Find where the given text appears and provide that cell's center as [x, y] coordinate. 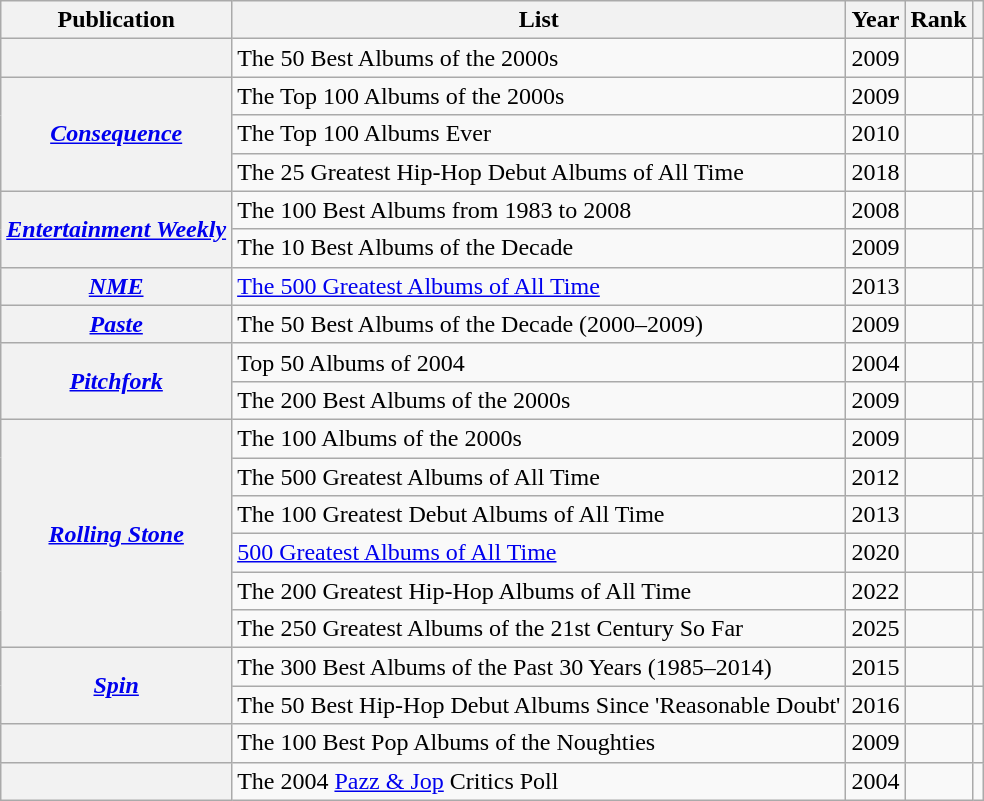
2008 [876, 210]
Consequence [116, 134]
List [539, 20]
Pitchfork [116, 381]
Rolling Stone [116, 533]
Spin [116, 686]
2016 [876, 705]
Paste [116, 324]
The 10 Best Albums of the Decade [539, 248]
The 50 Best Albums of the Decade (2000–2009) [539, 324]
The 50 Best Albums of the 2000s [539, 58]
The 250 Greatest Albums of the 21st Century So Far [539, 629]
Entertainment Weekly [116, 229]
2012 [876, 477]
The Top 100 Albums Ever [539, 134]
2015 [876, 667]
Top 50 Albums of 2004 [539, 362]
The 200 Best Albums of the 2000s [539, 400]
The 2004 Pazz & Jop Critics Poll [539, 781]
Publication [116, 20]
The 200 Greatest Hip-Hop Albums of All Time [539, 591]
The 300 Best Albums of the Past 30 Years (1985–2014) [539, 667]
2025 [876, 629]
NME [116, 286]
The 100 Best Pop Albums of the Noughties [539, 743]
The 100 Best Albums from 1983 to 2008 [539, 210]
The Top 100 Albums of the 2000s [539, 96]
Rank [938, 20]
The 25 Greatest Hip-Hop Debut Albums of All Time [539, 172]
2010 [876, 134]
2018 [876, 172]
The 100 Albums of the 2000s [539, 438]
Year [876, 20]
500 Greatest Albums of All Time [539, 553]
The 100 Greatest Debut Albums of All Time [539, 515]
The 50 Best Hip-Hop Debut Albums Since 'Reasonable Doubt' [539, 705]
2022 [876, 591]
2020 [876, 553]
